Detect which cell encompasses the target text, then output its (X, Y) center coordinate. 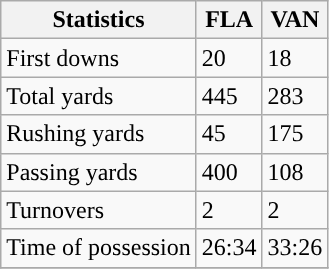
20 (229, 58)
33:26 (295, 248)
First downs (99, 58)
18 (295, 58)
Time of possession (99, 248)
Passing yards (99, 172)
Total yards (99, 96)
Rushing yards (99, 134)
108 (295, 172)
Statistics (99, 20)
26:34 (229, 248)
283 (295, 96)
45 (229, 134)
VAN (295, 20)
445 (229, 96)
175 (295, 134)
FLA (229, 20)
400 (229, 172)
Turnovers (99, 210)
